Detect which cell encompasses the target text, then output its [X, Y] center coordinate. 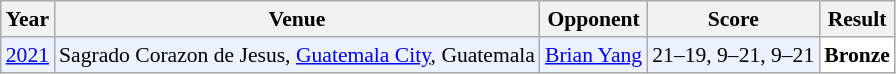
Venue [297, 19]
Bronze [857, 55]
21–19, 9–21, 9–21 [733, 55]
Year [28, 19]
Brian Yang [594, 55]
Score [733, 19]
Opponent [594, 19]
Result [857, 19]
Sagrado Corazon de Jesus, Guatemala City, Guatemala [297, 55]
2021 [28, 55]
